Return [X, Y] of the center of cell containing provided text 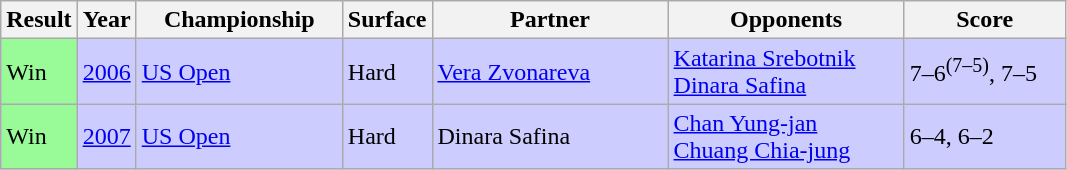
Year [106, 20]
Chan Yung-jan Chuang Chia-jung [786, 136]
Katarina Srebotnik Dinara Safina [786, 72]
Partner [550, 20]
2006 [106, 72]
Opponents [786, 20]
Championship [239, 20]
Result [39, 20]
Vera Zvonareva [550, 72]
Surface [387, 20]
2007 [106, 136]
Score [984, 20]
7–6(7–5), 7–5 [984, 72]
Dinara Safina [550, 136]
6–4, 6–2 [984, 136]
